Return the (x, y) coordinate for the center point of the cell that contains the specified text.  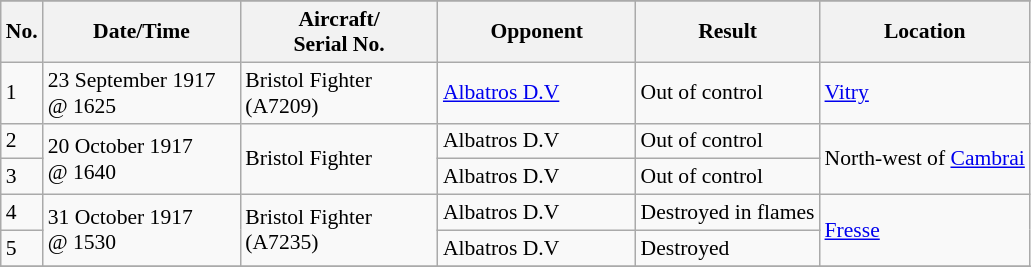
5 (22, 248)
Bristol Fighter (339, 158)
Opponent (537, 32)
Result (728, 32)
3 (22, 177)
No. (22, 32)
1 (22, 92)
Destroyed in flames (728, 213)
Aircraft/Serial No. (339, 32)
4 (22, 213)
Location (925, 32)
20 October 1917@ 1640 (142, 158)
Destroyed (728, 248)
Vitry (925, 92)
Bristol Fighter(A7209) (339, 92)
23 September 1917@ 1625 (142, 92)
2 (22, 141)
Bristol Fighter(A7235) (339, 230)
North-west of Cambrai (925, 158)
Date/Time (142, 32)
31 October 1917@ 1530 (142, 230)
Fresse (925, 230)
